Pinpoint the cell where the given text exists, returning its [X, Y] midpoint coordinate. 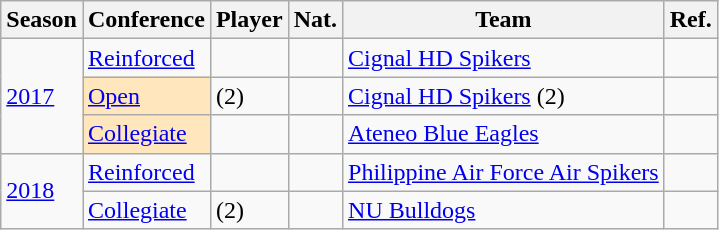
2018 [42, 191]
Open [146, 96]
Cignal HD Spikers [504, 58]
NU Bulldogs [504, 210]
Cignal HD Spikers (2) [504, 96]
Ateneo Blue Eagles [504, 134]
Team [504, 20]
Player [249, 20]
2017 [42, 96]
Ref. [690, 20]
Philippine Air Force Air Spikers [504, 172]
Conference [146, 20]
Season [42, 20]
Nat. [315, 20]
